Extract the (X, Y) coordinate from the center of the cell holding the provided text.  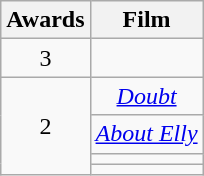
Doubt (146, 96)
3 (46, 58)
About Elly (146, 134)
Film (146, 20)
Awards (46, 20)
2 (46, 126)
